Identify which cell holds the provided text, then report its [X, Y] central coordinate. 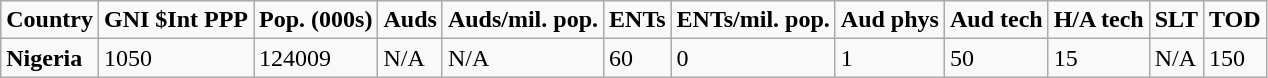
124009 [316, 58]
Country [50, 20]
50 [996, 58]
0 [753, 58]
Pop. (000s) [316, 20]
1 [890, 58]
Nigeria [50, 58]
SLT [1176, 20]
15 [1098, 58]
ENTs/mil. pop. [753, 20]
150 [1234, 58]
Auds/mil. pop. [522, 20]
H/A tech [1098, 20]
ENTs [638, 20]
Aud phys [890, 20]
GNI $Int PPP [176, 20]
Auds [410, 20]
60 [638, 58]
1050 [176, 58]
Aud tech [996, 20]
TOD [1234, 20]
